Locate the cell with the specified text and output its (X, Y) center coordinate. 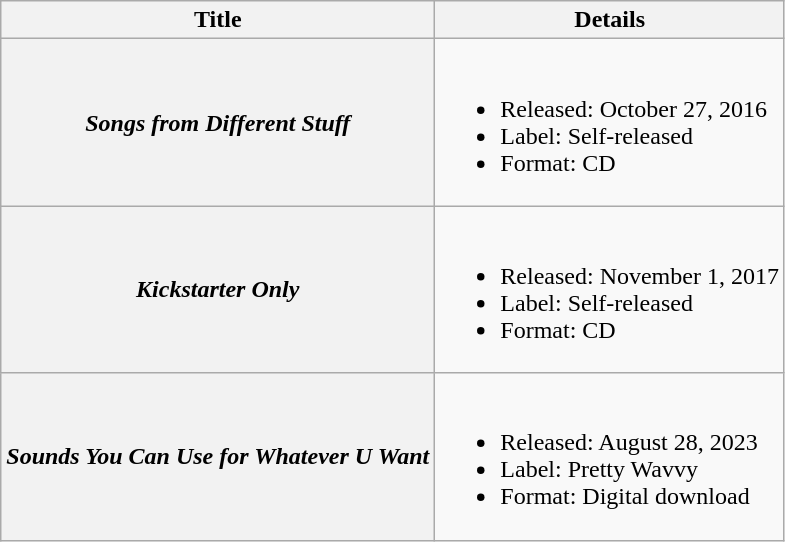
Title (218, 20)
Released: August 28, 2023Label: Pretty WavvyFormat: Digital download (610, 456)
Details (610, 20)
Released: November 1, 2017Label: Self-releasedFormat: CD (610, 290)
Released: October 27, 2016Label: Self-releasedFormat: CD (610, 122)
Kickstarter Only (218, 290)
Songs from Different Stuff (218, 122)
Sounds You Can Use for Whatever U Want (218, 456)
